Return [X, Y] of the center of cell containing provided text 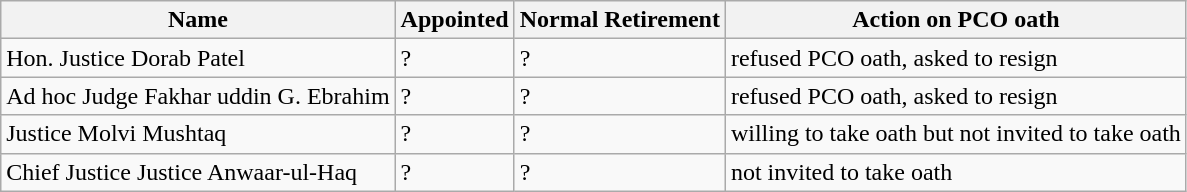
Appointed [454, 20]
Action on PCO oath [956, 20]
Ad hoc Judge Fakhar uddin G. Ebrahim [198, 96]
not invited to take oath [956, 172]
Justice Molvi Mushtaq [198, 134]
willing to take oath but not invited to take oath [956, 134]
Normal Retirement [620, 20]
Name [198, 20]
Chief Justice Justice Anwaar-ul-Haq [198, 172]
Hon. Justice Dorab Patel [198, 58]
